Return the (x, y) coordinate for the center point of the cell that contains the specified text.  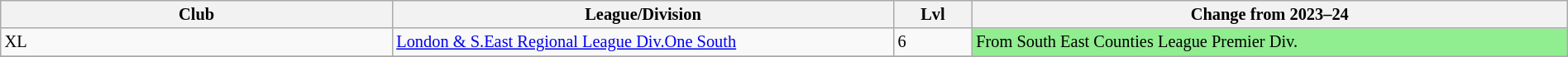
XL (197, 42)
6 (933, 42)
Club (197, 14)
League/Division (643, 14)
London & S.East Regional League Div.One South (643, 42)
Change from 2023–24 (1269, 14)
Lvl (933, 14)
From South East Counties League Premier Div. (1269, 42)
